Locate the cell with the specified text and output its [X, Y] center coordinate. 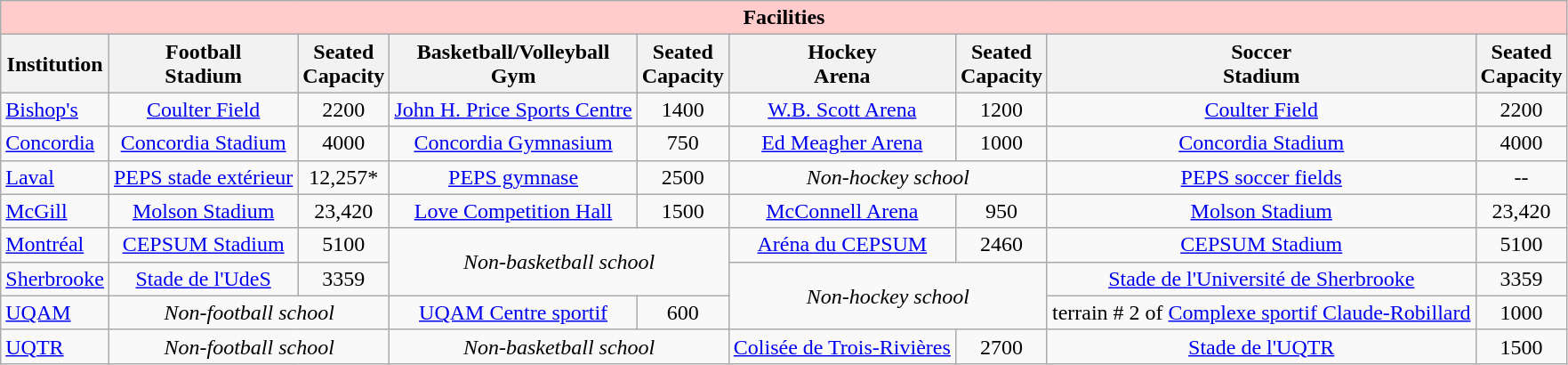
PEPS soccer fields [1261, 177]
terrain # 2 of Complexe sportif Claude-Robillard [1261, 312]
600 [683, 312]
12,257* [343, 177]
Stade de l'UdeS [203, 279]
FootballStadium [203, 64]
1400 [683, 109]
Bishop's [55, 109]
UQAM Centre sportif [513, 312]
2500 [683, 177]
W.B. Scott Arena [841, 109]
Sherbrooke [55, 279]
McGill [55, 211]
PEPS gymnase [513, 177]
Concordia Gymnasium [513, 143]
Laval [55, 177]
John H. Price Sports Centre [513, 109]
UQTR [55, 346]
Montréal [55, 245]
950 [1001, 211]
Basketball/VolleyballGym [513, 64]
Ed Meagher Arena [841, 143]
Love Competition Hall [513, 211]
PEPS stade extérieur [203, 177]
Facilities [784, 18]
Stade de l'UQTR [1261, 346]
Stade de l'Université de Sherbrooke [1261, 279]
HockeyArena [841, 64]
2460 [1001, 245]
Institution [55, 64]
-- [1521, 177]
Aréna du CEPSUM [841, 245]
750 [683, 143]
SoccerStadium [1261, 64]
UQAM [55, 312]
Concordia [55, 143]
Colisée de Trois-Rivières [841, 346]
2700 [1001, 346]
McConnell Arena [841, 211]
1200 [1001, 109]
